Scan for the cell matching the given text and deliver its [x, y] coordinate at center. 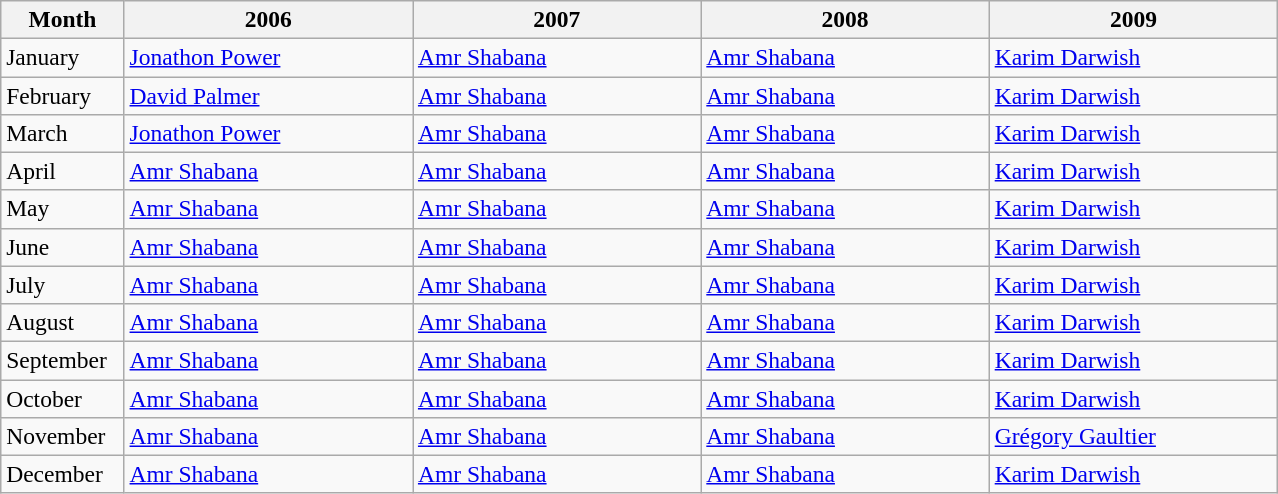
November [62, 436]
May [62, 209]
February [62, 95]
July [62, 285]
April [62, 171]
June [62, 247]
October [62, 398]
2009 [1133, 19]
December [62, 474]
Grégory Gaultier [1133, 436]
David Palmer [268, 95]
September [62, 360]
August [62, 322]
2008 [845, 19]
March [62, 133]
Month [62, 19]
2007 [556, 19]
January [62, 57]
2006 [268, 19]
